Detect which cell encompasses the target text, then output its (X, Y) center coordinate. 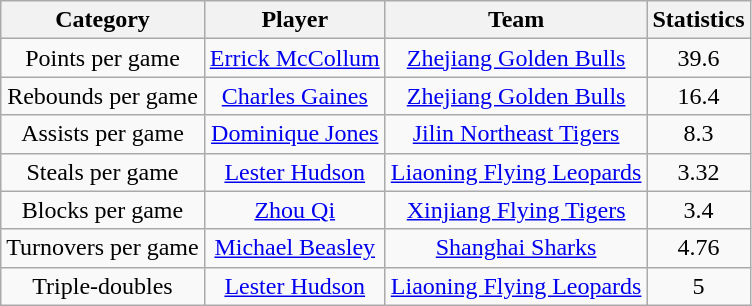
Assists per game (102, 134)
16.4 (698, 96)
Statistics (698, 20)
4.76 (698, 248)
Michael Beasley (294, 248)
Zhou Qi (294, 210)
5 (698, 286)
Turnovers per game (102, 248)
Errick McCollum (294, 58)
Category (102, 20)
Triple-doubles (102, 286)
Charles Gaines (294, 96)
Player (294, 20)
3.32 (698, 172)
Steals per game (102, 172)
3.4 (698, 210)
Shanghai Sharks (516, 248)
Jilin Northeast Tigers (516, 134)
Rebounds per game (102, 96)
Dominique Jones (294, 134)
Team (516, 20)
39.6 (698, 58)
Blocks per game (102, 210)
Xinjiang Flying Tigers (516, 210)
8.3 (698, 134)
Points per game (102, 58)
